Return the (X, Y) coordinate for the center point of the cell that contains the specified text.  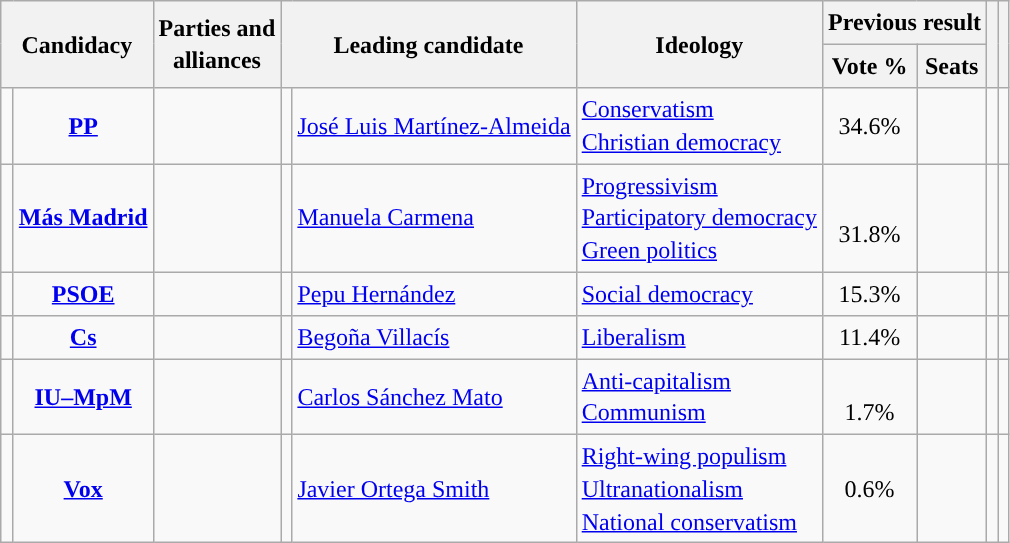
Carlos Sánchez Mato (434, 397)
Vote % (869, 66)
Cs (83, 336)
Parties andalliances (217, 44)
Previous result (904, 22)
Manuela Carmena (434, 218)
Begoña Villacís (434, 336)
Liberalism (699, 336)
Vox (83, 488)
Seats (952, 66)
Right-wing populismUltranationalismNational conservatism (699, 488)
Social democracy (699, 294)
34.6% (869, 126)
PP (83, 126)
1.7% (869, 397)
15.3% (869, 294)
IU–MpM (83, 397)
11.4% (869, 336)
PSOE (83, 294)
Javier Ortega Smith (434, 488)
31.8% (869, 218)
Más Madrid (83, 218)
Anti-capitalismCommunism (699, 397)
José Luis Martínez-Almeida (434, 126)
Ideology (699, 44)
ProgressivismParticipatory democracyGreen politics (699, 218)
Candidacy (77, 44)
ConservatismChristian democracy (699, 126)
0.6% (869, 488)
Pepu Hernández (434, 294)
Leading candidate (428, 44)
